Identify which cell holds the provided text, then report its [x, y] central coordinate. 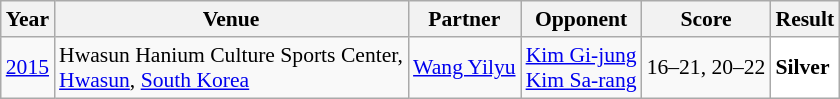
Hwasun Hanium Culture Sports Center,Hwasun, South Korea [231, 68]
Silver [804, 68]
Partner [464, 19]
16–21, 20–22 [706, 68]
Score [706, 19]
Venue [231, 19]
Year [28, 19]
2015 [28, 68]
Wang Yilyu [464, 68]
Result [804, 19]
Opponent [582, 19]
Kim Gi-jung Kim Sa-rang [582, 68]
